Return the (X, Y) coordinate for the center point of the cell that contains the specified text.  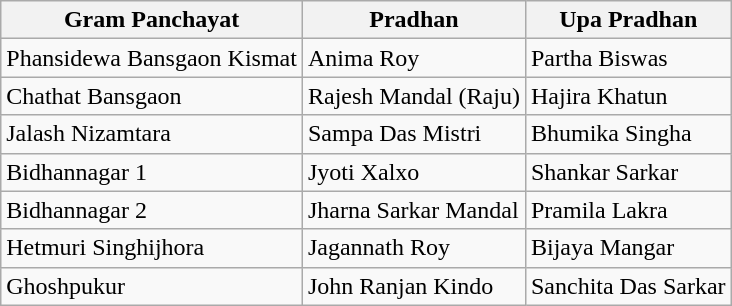
Jyoti Xalxo (414, 172)
Sampa Das Mistri (414, 134)
Bijaya Mangar (628, 248)
Hetmuri Singhijhora (152, 248)
Chathat Bansgaon (152, 96)
Phansidewa Bansgaon Kismat (152, 58)
Jagannath Roy (414, 248)
Upa Pradhan (628, 20)
Jharna Sarkar Mandal (414, 210)
Anima Roy (414, 58)
Bidhannagar 2 (152, 210)
Rajesh Mandal (Raju) (414, 96)
Ghoshpukur (152, 286)
Shankar Sarkar (628, 172)
Hajira Khatun (628, 96)
Sanchita Das Sarkar (628, 286)
Gram Panchayat (152, 20)
Jalash Nizamtara (152, 134)
Partha Biswas (628, 58)
Bhumika Singha (628, 134)
John Ranjan Kindo (414, 286)
Pradhan (414, 20)
Bidhannagar 1 (152, 172)
Pramila Lakra (628, 210)
